Determine the (x, y) coordinate at the center of the cell enclosing the given text.  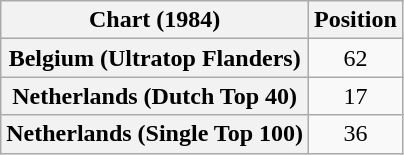
36 (356, 134)
Netherlands (Dutch Top 40) (155, 96)
Netherlands (Single Top 100) (155, 134)
Belgium (Ultratop Flanders) (155, 58)
62 (356, 58)
17 (356, 96)
Chart (1984) (155, 20)
Position (356, 20)
